Output the [X, Y] coordinate of the center of the cell containing the given text.  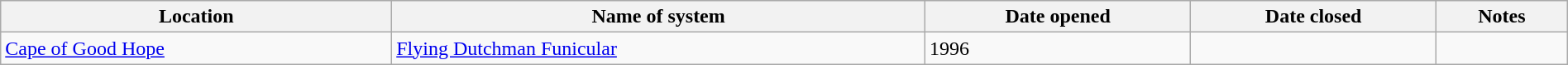
Flying Dutchman Funicular [658, 48]
1996 [1059, 48]
Date closed [1313, 17]
Date opened [1059, 17]
Notes [1502, 17]
Name of system [658, 17]
Cape of Good Hope [197, 48]
Location [197, 17]
